Pinpoint the cell where the given text exists, returning its (X, Y) midpoint coordinate. 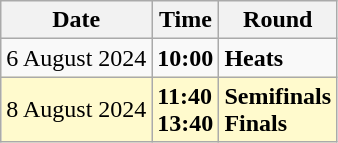
Heats (278, 58)
10:00 (186, 58)
Date (76, 20)
8 August 2024 (76, 110)
Time (186, 20)
Round (278, 20)
SemifinalsFinals (278, 110)
6 August 2024 (76, 58)
11:4013:40 (186, 110)
